Provide the (x, y) coordinate of the cell's center where the given text is located.  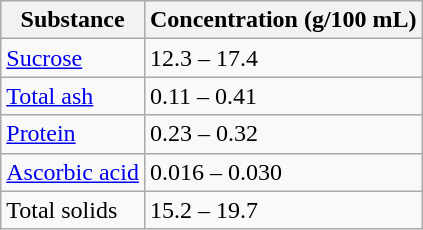
Total solids (73, 210)
0.23 – 0.32 (283, 134)
Ascorbic acid (73, 172)
Substance (73, 20)
12.3 – 17.4 (283, 58)
15.2 – 19.7 (283, 210)
Total ash (73, 96)
0.016 – 0.030 (283, 172)
Protein (73, 134)
0.11 – 0.41 (283, 96)
Sucrose (73, 58)
Concentration (g/100 mL) (283, 20)
